Identify which cell holds the provided text, then report its [X, Y] central coordinate. 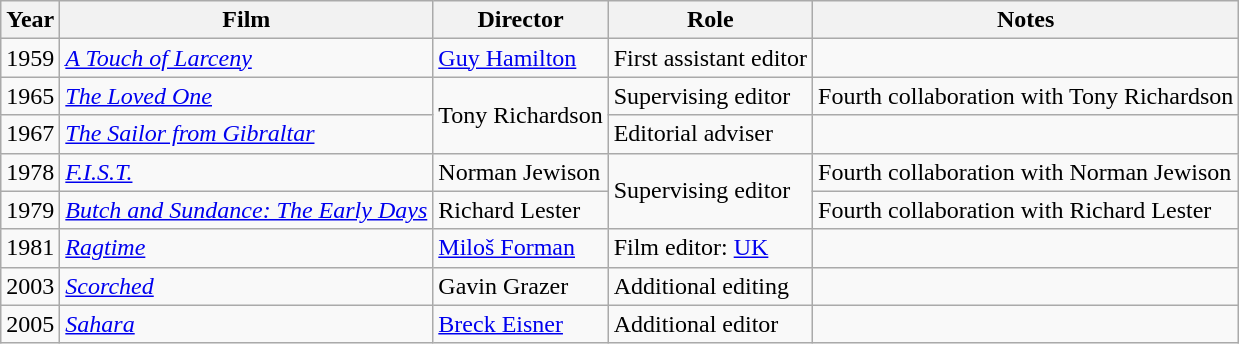
Ragtime [246, 248]
F.I.S.T. [246, 172]
Editorial adviser [710, 134]
1979 [30, 210]
Additional editing [710, 286]
1959 [30, 58]
Film [246, 20]
Director [520, 20]
Guy Hamilton [520, 58]
2003 [30, 286]
The Sailor from Gibraltar [246, 134]
1981 [30, 248]
First assistant editor [710, 58]
Film editor: UK [710, 248]
Norman Jewison [520, 172]
Scorched [246, 286]
Fourth collaboration with Norman Jewison [1026, 172]
A Touch of Larceny [246, 58]
Fourth collaboration with Richard Lester [1026, 210]
Notes [1026, 20]
Role [710, 20]
Fourth collaboration with Tony Richardson [1026, 96]
Tony Richardson [520, 115]
The Loved One [246, 96]
Gavin Grazer [520, 286]
1967 [30, 134]
Sahara [246, 324]
Year [30, 20]
Butch and Sundance: The Early Days [246, 210]
2005 [30, 324]
1978 [30, 172]
Miloš Forman [520, 248]
Breck Eisner [520, 324]
1965 [30, 96]
Richard Lester [520, 210]
Additional editor [710, 324]
